Capture the cell that displays the provided text and extract its [x, y] central coordinate. 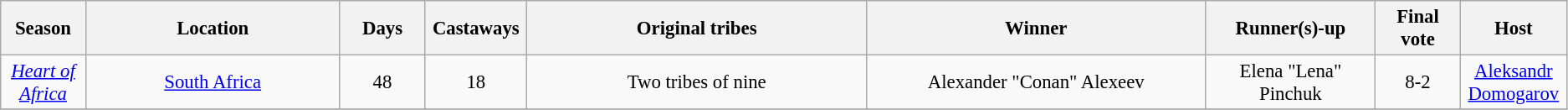
Alexander "Conan" Alexeev [1036, 82]
Host [1513, 29]
8-2 [1417, 82]
48 [382, 82]
Season [44, 29]
Location [213, 29]
Winner [1036, 29]
Elena "Lena" Pinchuk [1290, 82]
Days [382, 29]
Heart of Africa [44, 82]
South Africa [213, 82]
Runner(s)-up [1290, 29]
18 [476, 82]
Final vote [1417, 29]
Aleksandr Domogarov [1513, 82]
Two tribes of nine [697, 82]
Castaways [476, 29]
Original tribes [697, 29]
